Output the (x, y) coordinate of the center of the cell containing the given text.  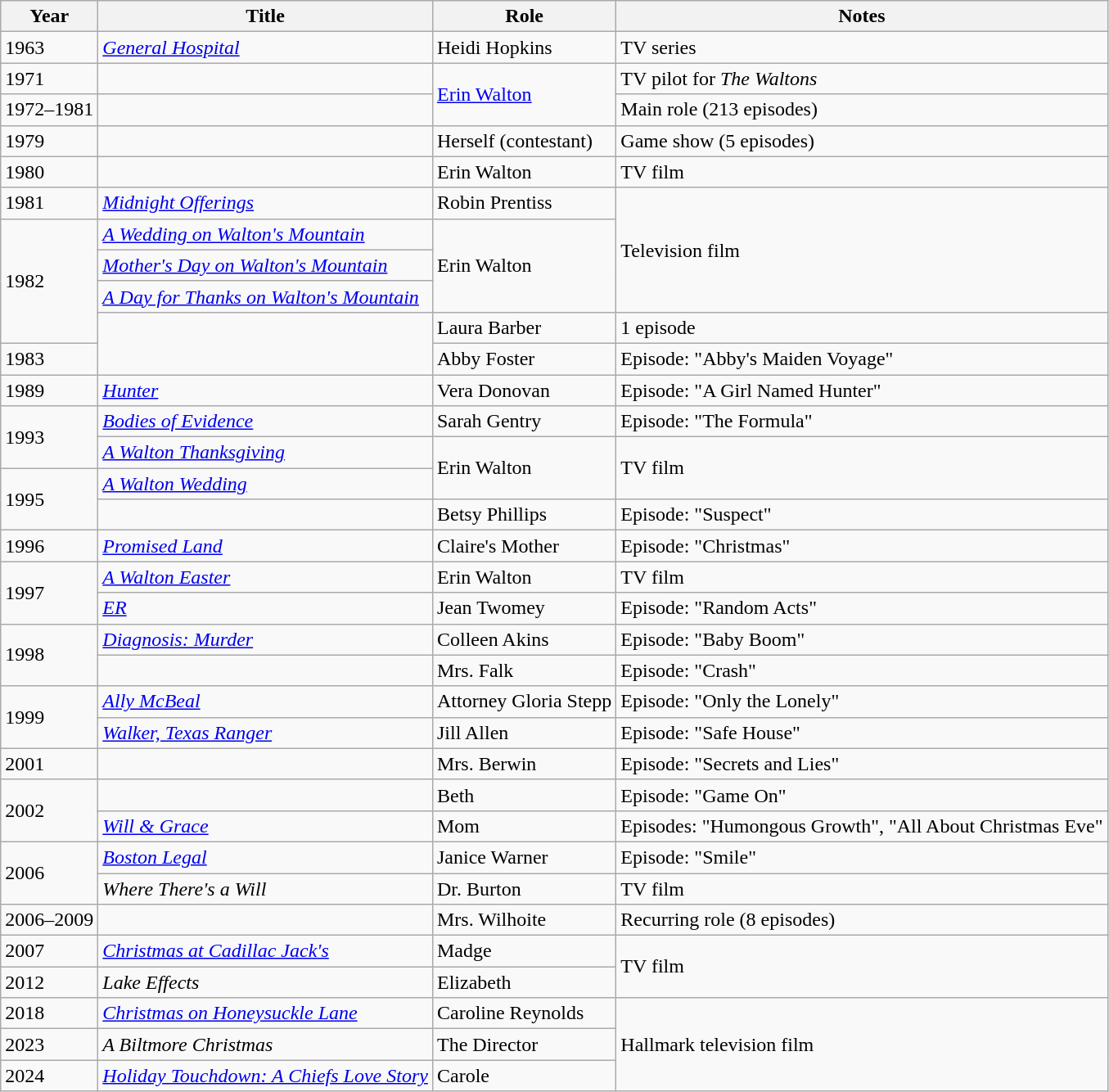
Episodes: "Humongous Growth", "All About Christmas Eve" (862, 826)
2006–2009 (49, 920)
Role (524, 16)
Diagnosis: Murder (265, 639)
A Day for Thanks on Walton's Mountain (265, 296)
Mrs. Wilhoite (524, 920)
Year (49, 16)
Sarah Gentry (524, 422)
The Director (524, 1045)
2024 (49, 1076)
Christmas on Honeysuckle Lane (265, 1013)
2002 (49, 810)
Herself (contestant) (524, 141)
Game show (5 episodes) (862, 141)
2018 (49, 1013)
Jill Allen (524, 733)
Holiday Touchdown: A Chiefs Love Story (265, 1076)
1989 (49, 390)
1999 (49, 717)
Colleen Akins (524, 639)
Episode: "Baby Boom" (862, 639)
1995 (49, 499)
Episode: "Abby's Maiden Voyage" (862, 359)
1998 (49, 655)
Walker, Texas Ranger (265, 733)
1972–1981 (49, 110)
Mom (524, 826)
Episode: "The Formula" (862, 422)
Episode: "Crash" (862, 670)
Vera Donovan (524, 390)
Mother's Day on Walton's Mountain (265, 265)
TV series (862, 47)
Mrs. Berwin (524, 764)
Abby Foster (524, 359)
Heidi Hopkins (524, 47)
General Hospital (265, 47)
Claire's Mother (524, 546)
1 episode (862, 327)
A Walton Thanksgiving (265, 453)
TV pilot for The Waltons (862, 79)
Betsy Phillips (524, 515)
2023 (49, 1045)
2006 (49, 873)
Recurring role (8 episodes) (862, 920)
Title (265, 16)
Television film (862, 250)
1963 (49, 47)
ER (265, 608)
Janice Warner (524, 857)
Episode: "Smile" (862, 857)
Hunter (265, 390)
A Walton Easter (265, 577)
Jean Twomey (524, 608)
Where There's a Will (265, 888)
Episode: "Safe House" (862, 733)
1983 (49, 359)
Ally McBeal (265, 702)
Carole (524, 1076)
Main role (213 episodes) (862, 110)
1997 (49, 593)
Laura Barber (524, 327)
2007 (49, 951)
Mrs. Falk (524, 670)
Episode: "Game On" (862, 795)
Hallmark television film (862, 1045)
1980 (49, 172)
Madge (524, 951)
Robin Prentiss (524, 203)
2012 (49, 982)
1993 (49, 437)
Episode: "A Girl Named Hunter" (862, 390)
Beth (524, 795)
1971 (49, 79)
Boston Legal (265, 857)
Bodies of Evidence (265, 422)
Episode: "Christmas" (862, 546)
Episode: "Random Acts" (862, 608)
A Biltmore Christmas (265, 1045)
Elizabeth (524, 982)
1981 (49, 203)
Promised Land (265, 546)
Lake Effects (265, 982)
Attorney Gloria Stepp (524, 702)
Caroline Reynolds (524, 1013)
Dr. Burton (524, 888)
Will & Grace (265, 826)
1982 (49, 281)
A Wedding on Walton's Mountain (265, 234)
1996 (49, 546)
A Walton Wedding (265, 484)
Episode: "Suspect" (862, 515)
Episode: "Only the Lonely" (862, 702)
Notes (862, 16)
Episode: "Secrets and Lies" (862, 764)
Christmas at Cadillac Jack's (265, 951)
2001 (49, 764)
1979 (49, 141)
Midnight Offerings (265, 203)
